Search for the cell housing the specified text and yield its [x, y] center coordinate. 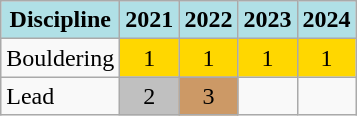
2023 [268, 20]
Discipline [60, 20]
2 [150, 96]
3 [208, 96]
2022 [208, 20]
2021 [150, 20]
Lead [60, 96]
2024 [326, 20]
Bouldering [60, 58]
